From the cell containing the given text, extract its center point as [X, Y] coordinate. 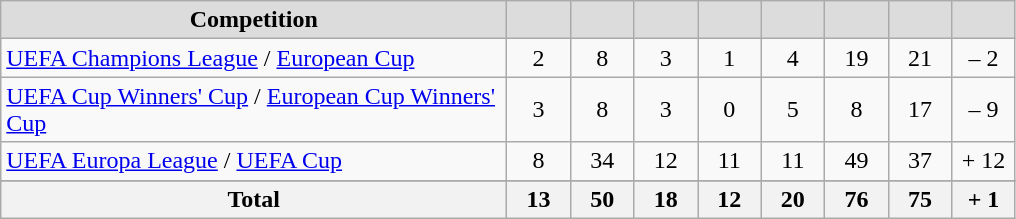
17 [920, 110]
Total [254, 199]
2 [539, 58]
20 [793, 199]
76 [857, 199]
+ 1 [984, 199]
– 9 [984, 110]
UEFA Champions League / European Cup [254, 58]
– 2 [984, 58]
UEFA Europa League / UEFA Cup [254, 161]
0 [730, 110]
5 [793, 110]
75 [920, 199]
34 [602, 161]
18 [666, 199]
UEFA Cup Winners' Cup / European Cup Winners' Cup [254, 110]
+ 12 [984, 161]
49 [857, 161]
37 [920, 161]
13 [539, 199]
50 [602, 199]
4 [793, 58]
Competition [254, 20]
21 [920, 58]
19 [857, 58]
1 [730, 58]
